Scan for the cell matching the given text and deliver its (X, Y) coordinate at center. 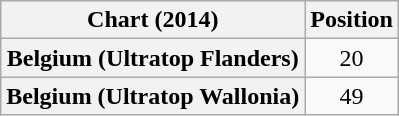
Belgium (Ultratop Flanders) (153, 58)
49 (352, 96)
Belgium (Ultratop Wallonia) (153, 96)
Chart (2014) (153, 20)
20 (352, 58)
Position (352, 20)
